Output the (x, y) coordinate of the center of the cell containing the given text.  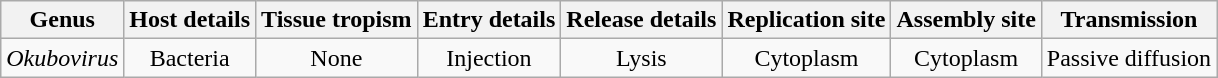
None (337, 58)
Passive diffusion (1128, 58)
Genus (62, 20)
Host details (190, 20)
Tissue tropism (337, 20)
Injection (489, 58)
Assembly site (966, 20)
Replication site (806, 20)
Lysis (642, 58)
Entry details (489, 20)
Transmission (1128, 20)
Release details (642, 20)
Bacteria (190, 58)
Okubovirus (62, 58)
